For the text-containing cell, return its midpoint in [x, y] coordinate format. 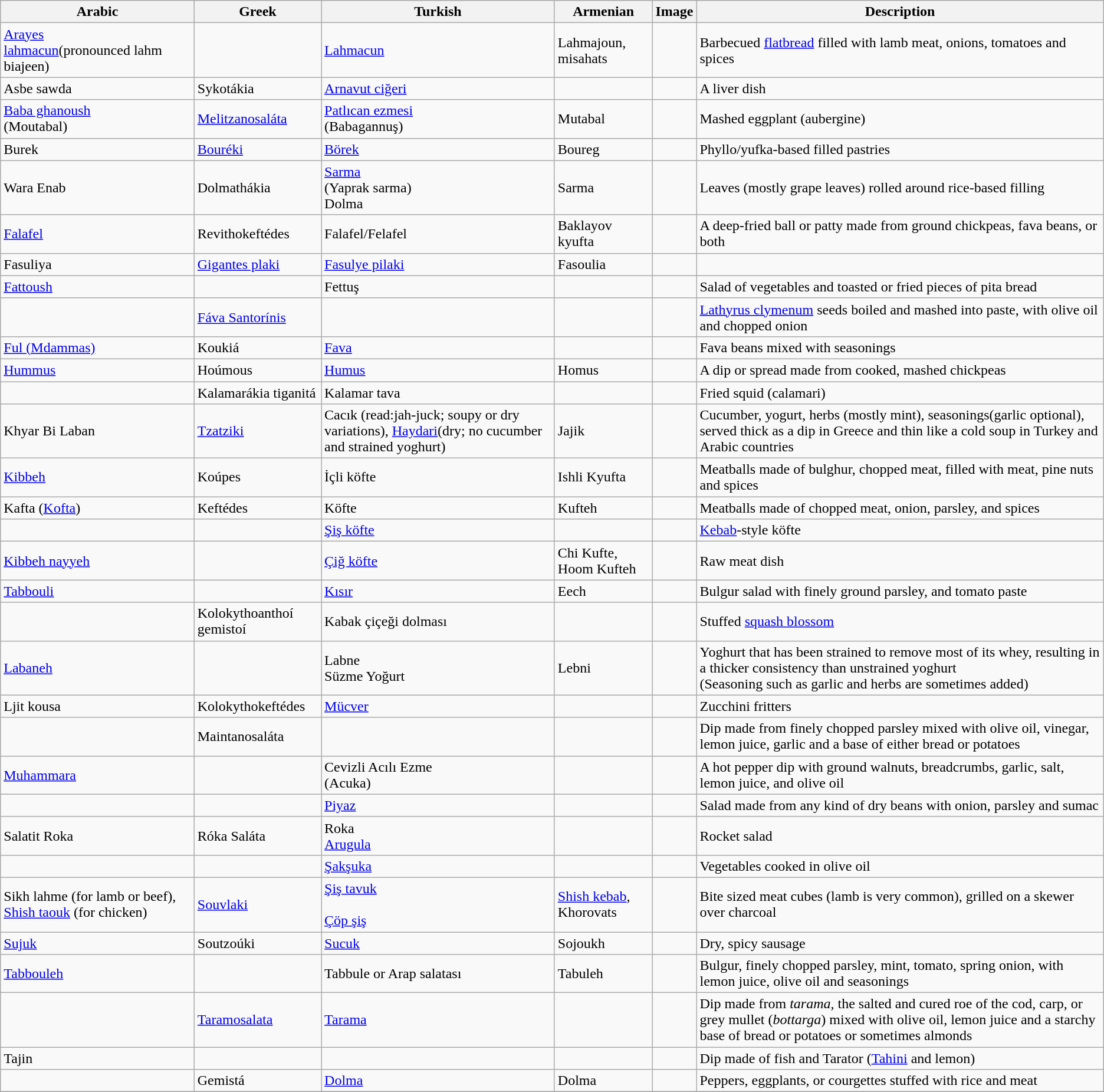
Raw meat dish [900, 560]
Patlıcan ezmesi (Babagannuş) [438, 119]
Ljit kousa [97, 706]
Tzatziki [257, 431]
Kufteh [603, 508]
Hoúmous [257, 370]
Tabbule or Arap salatası [438, 973]
Koúpes [257, 478]
Peppers, eggplants, or courgettes stuffed with rice and meat [900, 1081]
Shish kebab, Khorovats [603, 904]
Leaves (mostly grape leaves) rolled around rice-based filling [900, 188]
Meatballs made of chopped meat, onion, parsley, and spices [900, 508]
Sykotákia [257, 88]
Kibbeh nayyeh [97, 560]
Şiş köfte [438, 530]
Armenian [603, 12]
Sarma [603, 188]
Stuffed squash blossom [900, 622]
Salad made from any kind of dry beans with onion, parsley and sumac [900, 805]
Keftédes [257, 508]
A hot pepper dip with ground walnuts, breadcrumbs, garlic, salt, lemon juice, and olive oil [900, 775]
Çiğ köfte [438, 560]
Taramosalata [257, 1020]
Gemistá [257, 1081]
Kibbeh [97, 478]
Burek [97, 149]
Falafel [97, 234]
Boureg [603, 149]
Souvlaki [257, 904]
Kısır [438, 591]
Cacık (read:jah-juck; soupy or dry variations), Haydari(dry; no cucumber and strained yoghurt) [438, 431]
Soutzoúki [257, 943]
Bouréki [257, 149]
Arnavut ciğeri [438, 88]
Rocket salad [900, 835]
Kolokythoanthoí gemistoí [257, 622]
Ful (Mdammas) [97, 347]
Hummus [97, 370]
Ishli Kyufta [603, 478]
Tabbouli [97, 591]
A liver dish [900, 88]
Tabuleh [603, 973]
Fava [438, 347]
Tarama [438, 1020]
Lahmacun [438, 50]
Maintanosaláta [257, 736]
Köfte [438, 508]
Baklayov kyufta [603, 234]
Image [675, 12]
Homus [603, 370]
Cevizli Acılı Ezme (Acuka) [438, 775]
Fattoush [97, 287]
Fettuş [438, 287]
Tajin [97, 1058]
Róka Saláta [257, 835]
Börek [438, 149]
Bulgur salad with finely ground parsley, and tomato paste [900, 591]
Dolmathákia [257, 188]
Kalamarákia tiganitá [257, 392]
Jajik [603, 431]
Dip made from finely chopped parsley mixed with olive oil, vinegar, lemon juice, garlic and a base of either bread or potatoes [900, 736]
Asbe sawda [97, 88]
Falafel/Felafel [438, 234]
Piyaz [438, 805]
Fáva Santorínis [257, 317]
Zucchini fritters [900, 706]
Sarma (Yaprak sarma)Dolma [438, 188]
Gigantes plaki [257, 264]
Chi Kufte, Hoom Kufteh [603, 560]
Kolokythokeftédes [257, 706]
Arayeslahmacun(pronounced lahm biajeen) [97, 50]
Meatballs made of bulghur, chopped meat, filled with meat, pine nuts and spices [900, 478]
A dip or spread made from cooked, mashed chickpeas [900, 370]
Lahmajoun, misahats [603, 50]
Şiş tavuk Çöp şiş [438, 904]
Koukiá [257, 347]
Phyllo/yufka-based filled pastries [900, 149]
Dry, spicy sausage [900, 943]
Sojoukh [603, 943]
Bite sized meat cubes (lamb is very common), grilled on a skewer over charcoal [900, 904]
Vegetables cooked in olive oil [900, 866]
Labaneh [97, 668]
Fasulye pilaki [438, 264]
Fried squid (calamari) [900, 392]
Description [900, 12]
Fasoulia [603, 264]
Mücver [438, 706]
Dip made of fish and Tarator (Tahini and lemon) [900, 1058]
RokaArugula [438, 835]
LabneSüzme Yoğurt [438, 668]
Wara Enab [97, 188]
Kalamar tava [438, 392]
Sikh lahme (for lamb or beef), Shish taouk (for chicken) [97, 904]
Kabak çiçeği dolması [438, 622]
Greek [257, 12]
Şakşuka [438, 866]
Humus [438, 370]
Fava beans mixed with seasonings [900, 347]
Melitzanosaláta [257, 119]
Arabic [97, 12]
Mashed eggplant (aubergine) [900, 119]
A deep-fried ball or patty made from ground chickpeas, fava beans, or both [900, 234]
Lebni [603, 668]
İçli köfte [438, 478]
Revithokeftédes [257, 234]
Kebab-style köfte [900, 530]
Lathyrus clymenum seeds boiled and mashed into paste, with olive oil and chopped onion [900, 317]
Mutabal [603, 119]
Kafta (Kofta) [97, 508]
Muhammara [97, 775]
Turkish [438, 12]
Fasuliya [97, 264]
Salad of vegetables and toasted or fried pieces of pita bread [900, 287]
Sujuk [97, 943]
Eech [603, 591]
Bulgur, finely chopped parsley, mint, tomato, spring onion, with lemon juice, olive oil and seasonings [900, 973]
Khyar Bi Laban [97, 431]
Baba ghanoush (Moutabal) [97, 119]
Tabbouleh [97, 973]
Sucuk [438, 943]
Barbecued flatbread filled with lamb meat, onions, tomatoes and spices [900, 50]
Salatit Roka [97, 835]
